Identify which cell holds the provided text, then report its (X, Y) central coordinate. 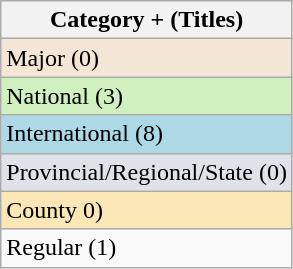
International (8) (147, 134)
Major (0) (147, 58)
Category + (Titles) (147, 20)
County 0) (147, 210)
National (3) (147, 96)
Regular (1) (147, 248)
Provincial/Regional/State (0) (147, 172)
